Search for the cell housing the specified text and yield its (x, y) center coordinate. 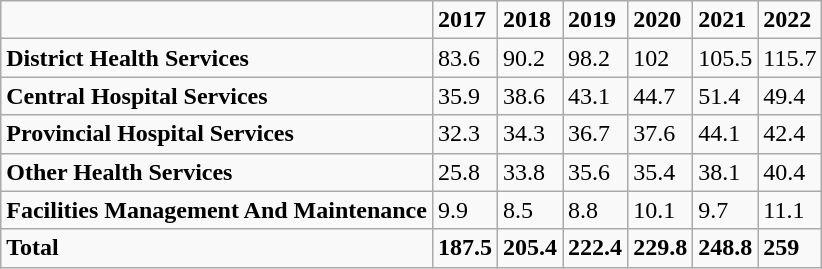
33.8 (530, 172)
11.1 (790, 210)
83.6 (464, 58)
35.9 (464, 96)
2018 (530, 20)
90.2 (530, 58)
51.4 (726, 96)
98.2 (596, 58)
229.8 (660, 248)
Provincial Hospital Services (217, 134)
40.4 (790, 172)
105.5 (726, 58)
10.1 (660, 210)
44.1 (726, 134)
District Health Services (217, 58)
43.1 (596, 96)
Central Hospital Services (217, 96)
Facilities Management And Maintenance (217, 210)
102 (660, 58)
32.3 (464, 134)
38.6 (530, 96)
9.9 (464, 210)
2020 (660, 20)
8.5 (530, 210)
42.4 (790, 134)
35.4 (660, 172)
Other Health Services (217, 172)
25.8 (464, 172)
2021 (726, 20)
35.6 (596, 172)
36.7 (596, 134)
187.5 (464, 248)
8.8 (596, 210)
222.4 (596, 248)
2019 (596, 20)
38.1 (726, 172)
44.7 (660, 96)
34.3 (530, 134)
2017 (464, 20)
205.4 (530, 248)
248.8 (726, 248)
259 (790, 248)
9.7 (726, 210)
Total (217, 248)
49.4 (790, 96)
37.6 (660, 134)
115.7 (790, 58)
2022 (790, 20)
